Detect which cell encompasses the target text, then output its (x, y) center coordinate. 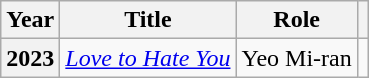
2023 (30, 58)
Love to Hate You (148, 58)
Year (30, 20)
Title (148, 20)
Yeo Mi-ran (296, 58)
Role (296, 20)
